Search for the cell housing the specified text and yield its (X, Y) center coordinate. 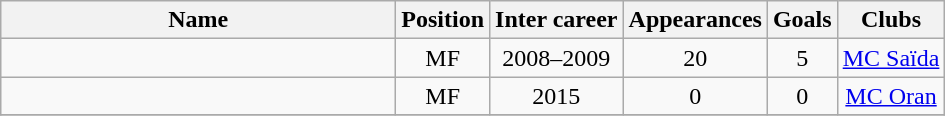
Clubs (891, 20)
MC Saïda (891, 58)
20 (695, 58)
MC Oran (891, 96)
2008–2009 (556, 58)
Appearances (695, 20)
Position (443, 20)
Inter career (556, 20)
Goals (802, 20)
Name (198, 20)
5 (802, 58)
2015 (556, 96)
